Extract the [X, Y] coordinate from the center of the cell holding the provided text.  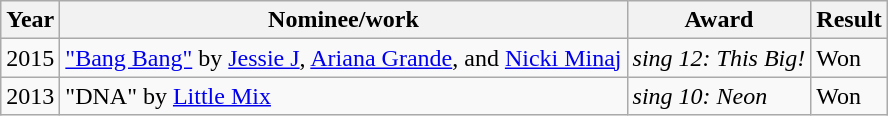
Award [719, 20]
2015 [30, 58]
"DNA" by Little Mix [344, 96]
Year [30, 20]
"Bang Bang" by Jessie J, Ariana Grande, and Nicki Minaj [344, 58]
Nominee/work [344, 20]
Result [849, 20]
2013 [30, 96]
sing 12: This Big! [719, 58]
sing 10: Neon [719, 96]
